Capture the cell that displays the provided text and extract its (x, y) central coordinate. 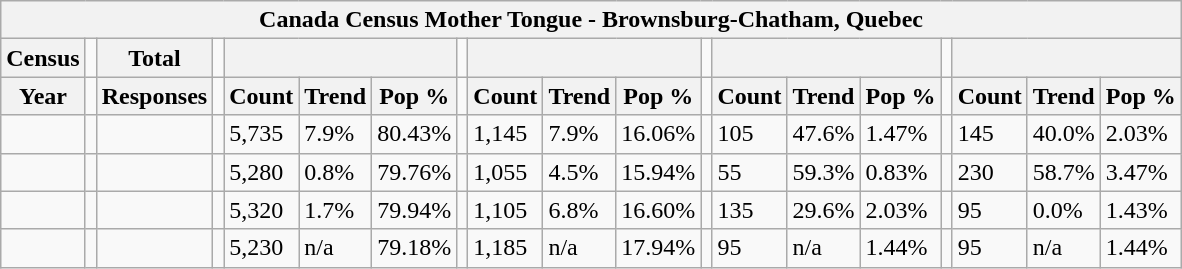
3.47% (1140, 172)
1,105 (506, 210)
79.18% (414, 248)
5,230 (262, 248)
15.94% (658, 172)
29.6% (824, 210)
Year (43, 96)
Total (154, 58)
145 (990, 134)
1,185 (506, 248)
Responses (154, 96)
0.83% (900, 172)
40.0% (1064, 134)
17.94% (658, 248)
79.76% (414, 172)
1.7% (336, 210)
135 (750, 210)
16.06% (658, 134)
1,145 (506, 134)
16.60% (658, 210)
1,055 (506, 172)
80.43% (414, 134)
Census (43, 58)
1.43% (1140, 210)
79.94% (414, 210)
47.6% (824, 134)
59.3% (824, 172)
5,280 (262, 172)
0.8% (336, 172)
105 (750, 134)
5,320 (262, 210)
4.5% (580, 172)
58.7% (1064, 172)
6.8% (580, 210)
5,735 (262, 134)
55 (750, 172)
230 (990, 172)
0.0% (1064, 210)
1.47% (900, 134)
Canada Census Mother Tongue - Brownsburg-Chatham, Quebec (592, 20)
